Return [x, y] of the center of cell containing provided text 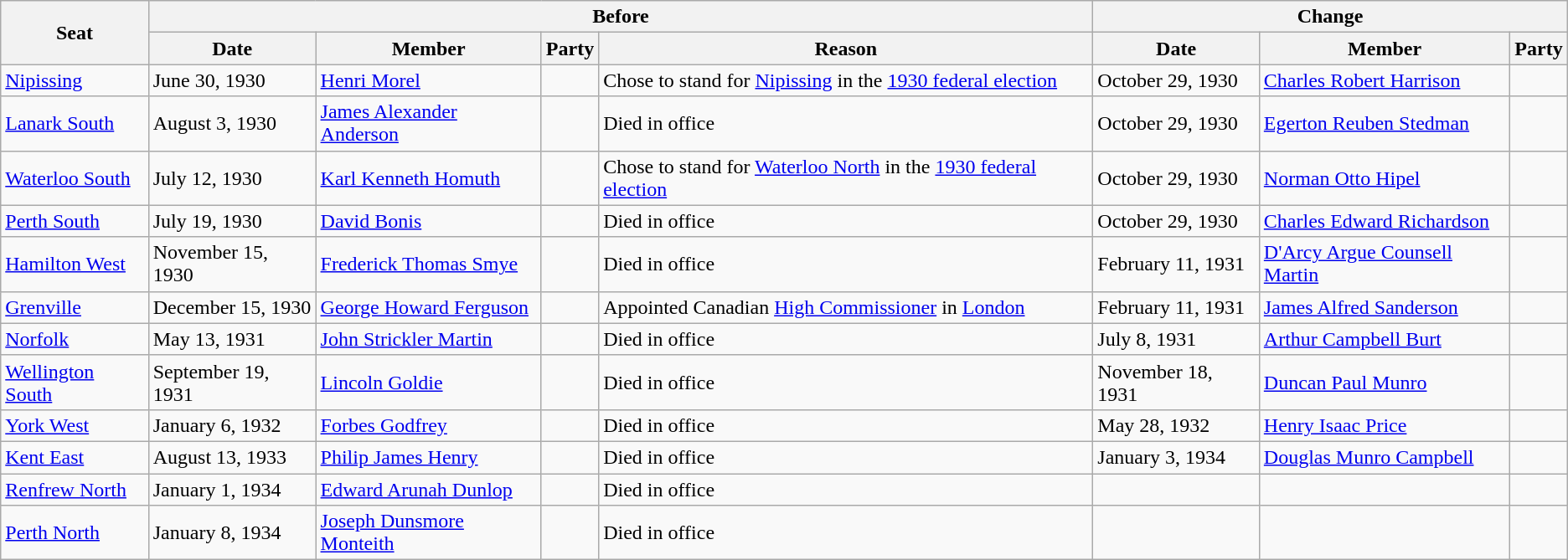
Lincoln Goldie [429, 382]
Perth South [75, 221]
Norfolk [75, 339]
Kent East [75, 457]
May 13, 1931 [232, 339]
January 1, 1934 [232, 490]
Henry Isaac Price [1385, 425]
January 3, 1934 [1176, 457]
Before [621, 17]
Change [1330, 17]
David Bonis [429, 221]
James Alexander Anderson [429, 124]
Karl Kenneth Homuth [429, 177]
September 19, 1931 [232, 382]
December 15, 1930 [232, 307]
Renfrew North [75, 490]
George Howard Ferguson [429, 307]
Grenville [75, 307]
Reason [846, 49]
D'Arcy Argue Counsell Martin [1385, 265]
John Strickler Martin [429, 339]
November 15, 1930 [232, 265]
August 3, 1930 [232, 124]
January 6, 1932 [232, 425]
Edward Arunah Dunlop [429, 490]
November 18, 1931 [1176, 382]
Charles Robert Harrison [1385, 80]
July 19, 1930 [232, 221]
Forbes Godfrey [429, 425]
Chose to stand for Nipissing in the 1930 federal election [846, 80]
Arthur Campbell Burt [1385, 339]
Hamilton West [75, 265]
Duncan Paul Munro [1385, 382]
July 12, 1930 [232, 177]
Perth North [75, 532]
Charles Edward Richardson [1385, 221]
Henri Morel [429, 80]
Wellington South [75, 382]
Appointed Canadian High Commissioner in London [846, 307]
January 8, 1934 [232, 532]
Seat [75, 33]
Chose to stand for Waterloo North in the 1930 federal election [846, 177]
Douglas Munro Campbell [1385, 457]
James Alfred Sanderson [1385, 307]
August 13, 1933 [232, 457]
Philip James Henry [429, 457]
May 28, 1932 [1176, 425]
York West [75, 425]
Lanark South [75, 124]
Frederick Thomas Smye [429, 265]
Waterloo South [75, 177]
June 30, 1930 [232, 80]
Joseph Dunsmore Monteith [429, 532]
Norman Otto Hipel [1385, 177]
July 8, 1931 [1176, 339]
Nipissing [75, 80]
Egerton Reuben Stedman [1385, 124]
